Identify which cell holds the provided text, then report its (X, Y) central coordinate. 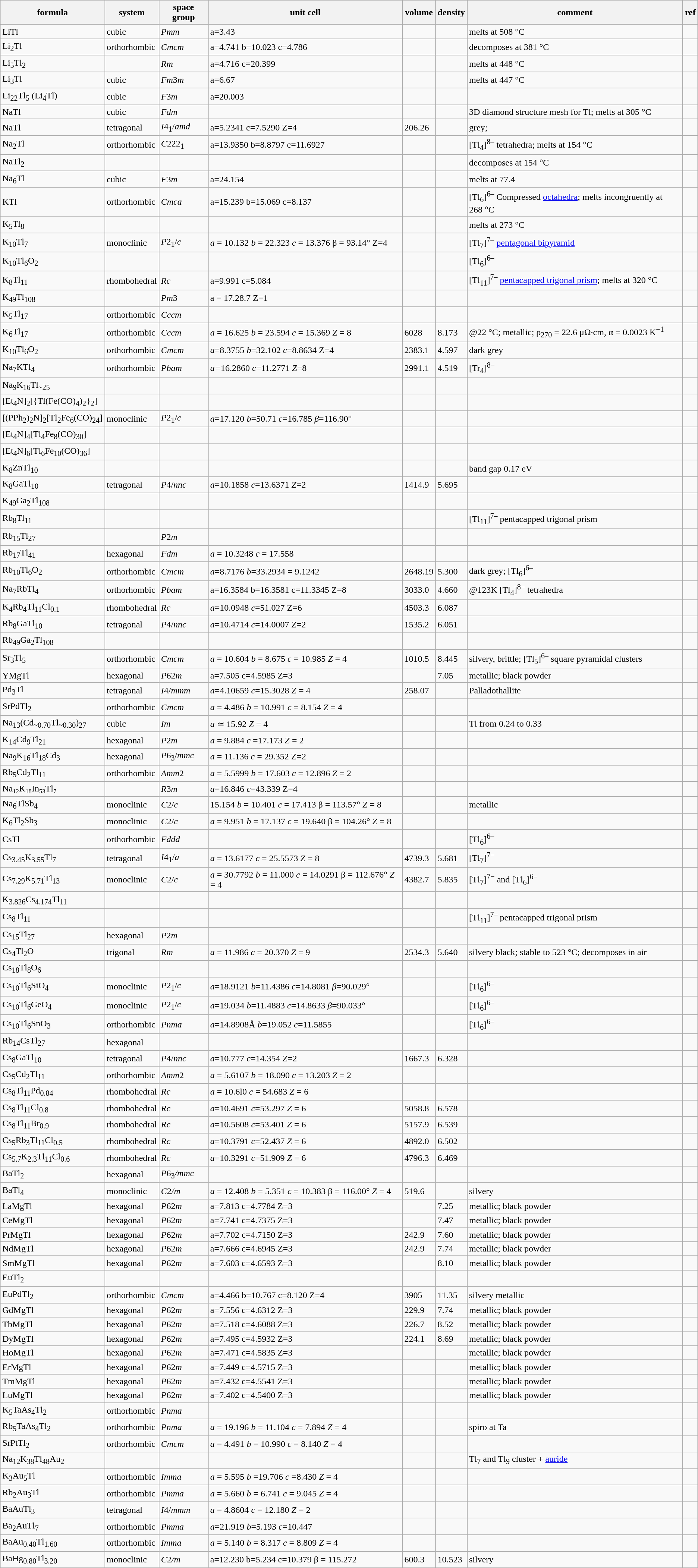
decomposes at 154 °C (575, 163)
4382.7 (419, 880)
5157.9 (419, 1125)
6.469 (451, 1158)
Li22Tl5 (Li4Tl) (53, 97)
a = 4.491 b = 10.990 c = 8.140 Z = 4 (305, 1444)
Rb17Tl41 (53, 553)
BaTl4 (53, 1191)
3D diamond structure mesh for Tl; melts at 305 °C (575, 112)
a = 10.132 b = 22.323 c = 13.376 β = 93.14° Z=4 (305, 242)
HoMgTl (53, 1353)
[Tl11]7– pentacapped trigonal prism; melts at 320 °C (575, 280)
a=4.716 c=20.399 (305, 63)
Pm3 (183, 298)
melts at 273 °C (575, 225)
Na6TlSb4 (53, 805)
SrPtTl2 (53, 1444)
decomposes at 381 °C (575, 47)
a=16.2860 c=11.2771 Z=8 (305, 368)
8.10 (451, 1263)
a=16.3584 b=16.3581 c=11.3345 Z=8 (305, 591)
K8ZnTl10 (53, 468)
Cmca (183, 202)
R3m (183, 790)
a = 11.986 c = 20.370 Z = 9 (305, 952)
a=4.741 b=10.023 c=4.786 (305, 47)
a = 10.6l0 c = 54.683 Z = 6 (305, 1092)
a = 11.136 c = 29.352 Z=2 (305, 757)
K6Tl17 (53, 333)
4796.3 (419, 1158)
I41/a (183, 858)
[Tr4]8− (575, 368)
2383.1 (419, 350)
6.328 (451, 1059)
Na12K38Tl48Au2 (53, 1460)
comment (575, 13)
melts at 447 °C (575, 80)
a=16.846 c=43.339 Z=4 (305, 790)
SrPdTl2 (53, 707)
a=4.466 b=10.767 c=8.120 Z=4 (305, 1295)
a=7.702 c=4.7150 Z=3 (305, 1235)
K3.826Cs4.174Tl11 (53, 900)
1667.3 (419, 1059)
a = 16.625 b = 23.594 c = 15.369 Z = 8 (305, 333)
Li2Tl (53, 47)
ref (690, 13)
2648.19 (419, 571)
a=6.67 (305, 80)
Rb8GaTl10 (53, 624)
K8GaTl10 (53, 485)
a = 9.951 b = 17.137 c = 19.640 β = 104.26° Z = 8 (305, 821)
15.154 b = 10.401 c = 17.413 β = 113.57° Z = 8 (305, 805)
Cs8Tl11Pd0.84 (53, 1092)
formula (53, 13)
7.05 (451, 675)
a = 4.486 b = 10.991 c = 8.154 Z = 4 (305, 707)
Cs3.45K3.55Tl7 (53, 858)
EuTl2 (53, 1278)
NaTl2 (53, 163)
4.597 (451, 350)
8.52 (451, 1325)
[Tl7]7– pentagonal bipyramid (575, 242)
Fm3m (183, 80)
C2221 (183, 145)
LaMgTl (53, 1206)
8.69 (451, 1339)
a=7.518 c=4.6088 Z=3 (305, 1325)
519.6 (419, 1191)
Na12K18In53Tl7 (53, 790)
a=10.1858 c=13.6371 Z=2 (305, 485)
K5Tl17 (53, 315)
Cs8Tl11 (53, 918)
trigonal (132, 952)
6.578 (451, 1108)
K3Au5Tl (53, 1477)
Tl from 0.24 to 0.33 (575, 724)
unit cell (305, 13)
Cs7.29K5.71Tl13 (53, 880)
6.087 (451, 608)
band gap 0.17 eV (575, 468)
7.60 (451, 1235)
4739.3 (419, 858)
CsTl (53, 840)
3905 (419, 1295)
DyMgTl (53, 1339)
a=7.813 c=4.7784 Z=3 (305, 1206)
K4Rb4Tl11Cl0.1 (53, 608)
Cs5.7K2.3Tl11Cl0.6 (53, 1158)
a=10.5608 c=53.401 Z = 6 (305, 1125)
Cs15Tl27 (53, 936)
a=7.505 c=4.5985 Z=3 (305, 675)
a = 5.5999 b = 17.603 c = 12.896 Z = 2 (305, 773)
5.300 (451, 571)
Cs8Tl11Cl0.8 (53, 1108)
CeMgTl (53, 1221)
a = 5.660 b = 6.741 c = 9.045 Z = 4 (305, 1493)
Cs8Tl11Br0.9 (53, 1125)
@123K [Tl4]8− tetrahedra (575, 591)
a = 5.6107 b = 18.090 c = 13.203 Z = 2 (305, 1075)
PrMgTl (53, 1235)
Rb15Tl27 (53, 537)
a=10.3291 c=51.909 Z = 6 (305, 1158)
a=10.4714 c=14.0007 Z=2 (305, 624)
8.445 (451, 659)
[Et4N]6[Tl6Fe10(CO)36] (53, 452)
a=7.556 c=4.6312 Z=3 (305, 1310)
K5Tl8 (53, 225)
metallic (575, 805)
7.47 (451, 1221)
1010.5 (419, 659)
Cs10Tl6GeO4 (53, 1006)
a = 13.6177 c = 25.5573 Z = 8 (305, 858)
a=4.10659 c=15.3028 Z = 4 (305, 690)
4.660 (451, 591)
[Tl7]7− (575, 858)
a=8.3755 b=32.102 c=8.8634 Z=4 (305, 350)
[Tl4]8– tetrahedra; melts at 154 °C (575, 145)
2534.3 (419, 952)
KTl (53, 202)
1535.2 (419, 624)
Cs5Rb3Tl11Cl0.5 (53, 1141)
4892.0 (419, 1141)
6.051 (451, 624)
Cs5Cd2Tl11 (53, 1075)
Fddd (183, 840)
Rb5TaAs4Tl2 (53, 1427)
[Et4N]4[Tl4Fe8(CO)30] (53, 435)
a = 30.7792 b = 11.000 c = 14.0291 β = 112.676° Z = 4 (305, 880)
TmMgTl (53, 1381)
7.25 (451, 1206)
LuMgTl (53, 1395)
[Tl7]7− and [Tl6]6– (575, 880)
a = 10.3248 c = 17.558 (305, 553)
600.3 (419, 1559)
LiTl (53, 32)
6028 (419, 333)
Na7KTl4 (53, 368)
[Et4N]2[{Tl(Fe(CO)4)2}2] (53, 402)
NdMgTl (53, 1249)
K14Cd9Tl21 (53, 740)
K5TaAs4Tl2 (53, 1411)
5.835 (451, 880)
a=10.0948 c=51.027 Z=6 (305, 608)
SmMgTl (53, 1263)
silvery, brittle; [Tl5]6– square pyramidal clusters (575, 659)
ErMgTl (53, 1367)
Sr3Tl5 (53, 659)
spiro at Ta (575, 1427)
I41/amd (183, 127)
Na7RbTl4 (53, 591)
Tl7 and Tl9 cluster + auride (575, 1460)
10.523 (451, 1559)
8.173 (451, 333)
@22 °C; metallic; ρ270 = 22.6 μΩ·cm, α = 0.0023 K−1 (575, 333)
EuPdTl2 (53, 1295)
K49Ga2Tl108 (53, 501)
Na2Tl (53, 145)
Cs8GaTl10 (53, 1059)
TbMgTl (53, 1325)
Cs4Tl2O (53, 952)
GdMgTl (53, 1310)
6.502 (451, 1141)
a ≃ 15.92 Z = 4 (305, 724)
1414.9 (419, 485)
BaTl2 (53, 1174)
a = 12.408 b = 5.351 c = 10.383 β = 116.00° Z = 4 (305, 1191)
a=3.43 (305, 32)
5.640 (451, 952)
YMgTl (53, 675)
a=7.741 c=4.7375 Z=3 (305, 1221)
Na6Tl (53, 179)
a=7.471 c=4.5835 Z=3 (305, 1353)
density (451, 13)
6.539 (451, 1125)
Rb5Cd2Tl11 (53, 773)
a=12.230 b=5.234 c=10.379 β = 115.272 (305, 1559)
melts at 508 °C (575, 32)
258.07 (419, 690)
Cs18Tl8O6 (53, 969)
a=19.034 b=11.4883 c=14.8633 β=90.033° (305, 1006)
a=20.003 (305, 97)
226.7 (419, 1325)
a=7.603 c=4.6593 Z=3 (305, 1263)
a=24.154 (305, 179)
2991.1 (419, 368)
melts at 77.4 (575, 179)
a=7.495 c=4.5932 Z=3 (305, 1339)
melts at 448 °C (575, 63)
a=18.9121 b=11.4386 c=14.8081 β=90.029° (305, 986)
Li5Tl2 (53, 63)
[Tl6]6– Compressed octahedra; melts incongruently at 268 °C (575, 202)
Im (183, 724)
Rb8Tl11 (53, 519)
a=17.120 b=50.71 c=16.785 β=116.90° (305, 419)
[(PPh2)2N]2[Tl2Fe6(CO)24] (53, 419)
a = 10.604 b = 8.675 c = 10.985 Z = 4 (305, 659)
a = 5.595 b =19.706 c =8.430 Z = 4 (305, 1477)
volume (419, 13)
a=7.449 c=4.5715 Z=3 (305, 1367)
a=7.402 c=4.5400 Z=3 (305, 1395)
a = 5.140 b = 8.317 c = 8.809 Z = 4 (305, 1543)
a=13.9350 b=8.8797 c=11.6927 (305, 145)
229.9 (419, 1310)
K10Tl7 (53, 242)
dark grey (575, 350)
a = 9.884 c =17.173 Z = 2 (305, 740)
Pmm (183, 32)
dark grey; [Tl6]6– (575, 571)
Na9K16Tl18Cd3 (53, 757)
5058.8 (419, 1108)
a=5.2341 c=7.5290 Z=4 (305, 127)
Na13(Cd~0.70Tl~0.30)27 (53, 724)
system (132, 13)
a=9.991 c=5.084 (305, 280)
Rb49Ga2Tl108 (53, 641)
a=7.666 c=4.6945 Z=3 (305, 1249)
a = 19.196 b = 11.104 c = 7.894 Z = 4 (305, 1427)
Palladothallite (575, 690)
Li3Tl (53, 80)
a=7.432 c=4.5541 Z=3 (305, 1381)
Rb14CsTl27 (53, 1042)
a=10.4691 c=53.297 Z = 6 (305, 1108)
a = 4.8604 c = 12.180 Z = 2 (305, 1510)
Na9K16Tl~25 (53, 386)
a=21.919 b=5.193 c=10.447 (305, 1526)
a=14.8908Å b=19.052 c=11.5855 (305, 1024)
11.35 (451, 1295)
3033.0 (419, 591)
space group (183, 13)
K6Tl2Sb3 (53, 821)
BaHg0.80Tl3.20 (53, 1559)
Rb10Tl6O2 (53, 571)
206.26 (419, 127)
4503.3 (419, 608)
BaAuTl3 (53, 1510)
a=15.239 b=15.069 c=8.137 (305, 202)
BaAu0.40Tl1.60 (53, 1543)
Ba2AuTl7 (53, 1526)
grey; (575, 127)
K8Tl11 (53, 280)
K49Tl108 (53, 298)
5.695 (451, 485)
Pd3Tl (53, 690)
a = 17.28.7 Z=1 (305, 298)
a=10.777 c=14.354 Z=2 (305, 1059)
5.681 (451, 858)
Cs10Tl6SnO3 (53, 1024)
4.519 (451, 368)
Rb2Au3Tl (53, 1493)
a=10.3791 c=52.437 Z = 6 (305, 1141)
silvery black; stable to 523 °C; decomposes in air (575, 952)
a=8.7176 b=33.2934 = 9.1242 (305, 571)
224.1 (419, 1339)
silvery metallic (575, 1295)
Cs10Tl6SiO4 (53, 986)
